Provide the [X, Y] coordinate of the cell's center where the given text is located.  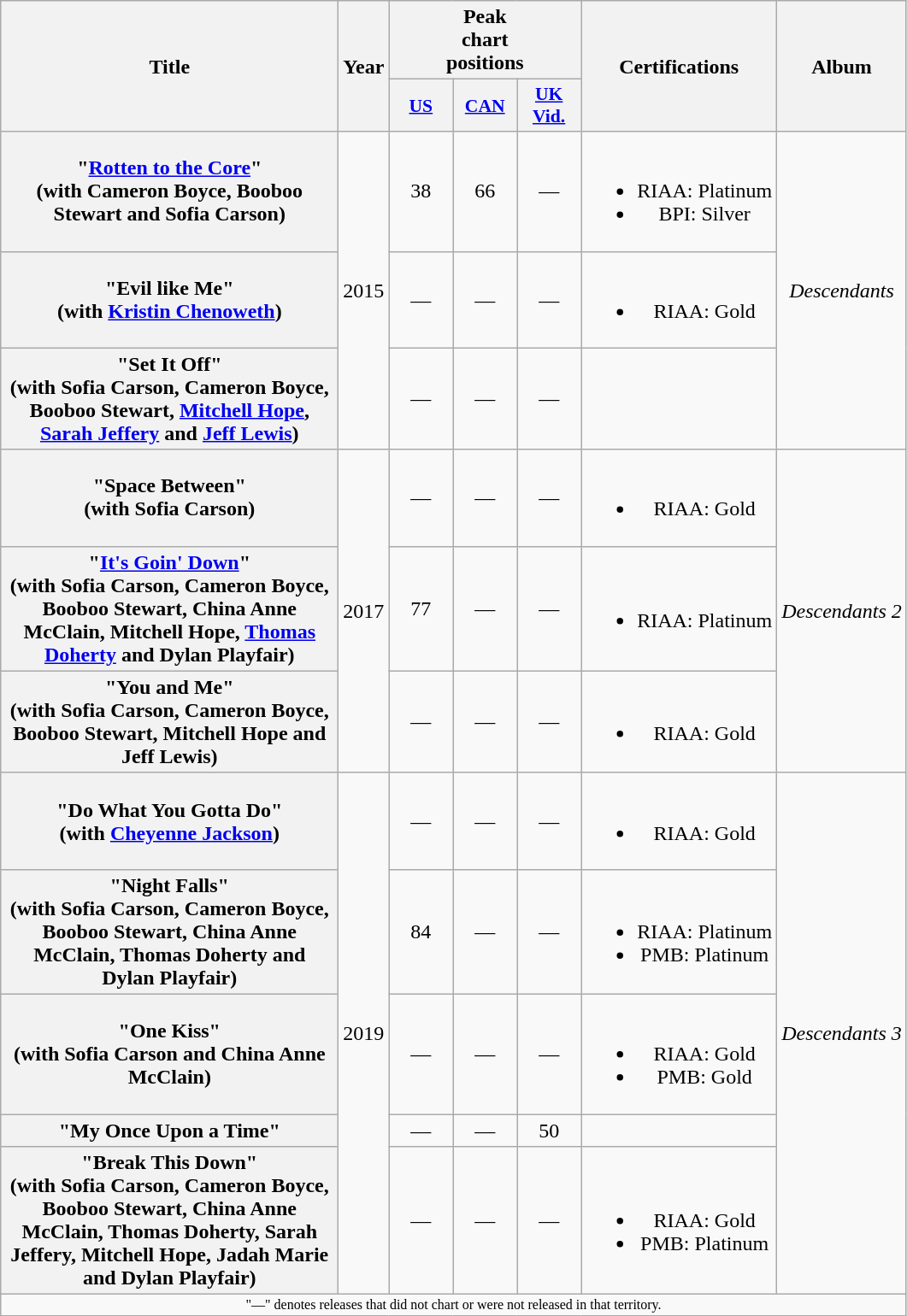
77 [421, 608]
2019 [364, 1033]
RIAA: GoldPMB: Platinum [679, 1220]
84 [421, 931]
38 [421, 191]
Album [842, 67]
"My Once Upon a Time" [169, 1131]
"Do What You Gotta Do"(with Cheyenne Jackson) [169, 820]
CAN [486, 106]
UK Vid. [549, 106]
"Space Between"(with Sofia Carson) [169, 497]
50 [549, 1131]
"One Kiss"(with Sofia Carson and China Anne McClain) [169, 1054]
"You and Me"(with Sofia Carson, Cameron Boyce, Booboo Stewart, Mitchell Hope and Jeff Lewis) [169, 721]
Descendants 2 [842, 611]
"Set It Off"(with Sofia Carson, Cameron Boyce, Booboo Stewart, Mitchell Hope, Sarah Jeffery and Jeff Lewis) [169, 398]
Certifications [679, 67]
"—" denotes releases that did not chart or were not released in that territory. [454, 1305]
Descendants [842, 291]
Descendants 3 [842, 1033]
Title [169, 67]
2015 [364, 291]
Year [364, 67]
2017 [364, 611]
"It's Goin' Down"(with Sofia Carson, Cameron Boyce, Booboo Stewart, China Anne McClain, Mitchell Hope, Thomas Doherty and Dylan Playfair) [169, 608]
RIAA: Platinum [679, 608]
Peakchartpositions [486, 40]
"Night Falls"(with Sofia Carson, Cameron Boyce, Booboo Stewart, China Anne McClain, Thomas Doherty and Dylan Playfair) [169, 931]
RIAA: GoldPMB: Gold [679, 1054]
US [421, 106]
RIAA: PlatinumPMB: Platinum [679, 931]
"Evil like Me"(with Kristin Chenoweth) [169, 299]
"Rotten to the Core"(with Cameron Boyce, Booboo Stewart and Sofia Carson) [169, 191]
66 [486, 191]
RIAA: PlatinumBPI: Silver [679, 191]
